For the text-containing cell, return its midpoint in (X, Y) coordinate format. 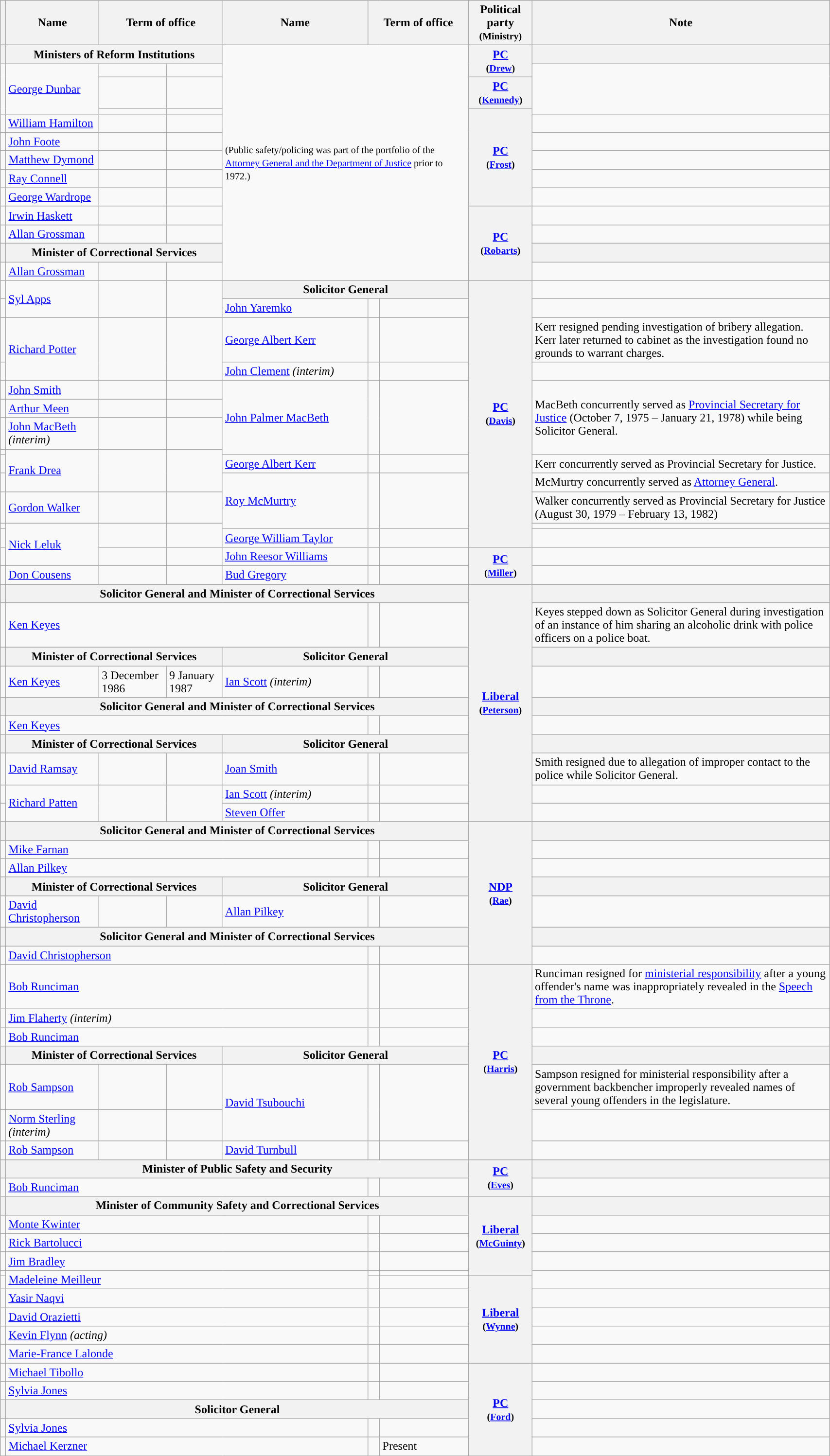
David Ramsay (53, 769)
Rick Bartolucci (187, 1243)
Liberal(Wynne) (500, 1319)
David Turnbull (295, 1150)
Michael Kerzner (187, 1446)
John Reesor Williams (295, 556)
John Clement (interim) (295, 371)
Frank Drea (53, 471)
John Yaremko (295, 308)
PC(Drew) (500, 61)
Jim Bradley (187, 1261)
Michael Tibollo (187, 1372)
PC(Kennedy) (500, 92)
MacBeth concurrently served as Provincial Secretary for Justice (October 7, 1975 – January 21, 1978) while being Solicitor General. (681, 418)
Arthur Meen (53, 408)
3 December 1986 (133, 682)
Present (424, 1446)
Minister of Community Safety and Correctional Services (237, 1206)
PC(Eves) (500, 1178)
Don Cousens (53, 575)
Kerr resigned pending investigation of bribery allegation. Kerr later returned to cabinet as the investigation found no grounds to warrant charges. (681, 340)
George William Taylor (295, 538)
PC(Robarts) (500, 243)
Kevin Flynn (acting) (187, 1335)
Mike Farnan (187, 849)
Gordon Walker (53, 508)
McMurtry concurrently served as Attorney General. (681, 482)
Madeleine Meilleur (187, 1280)
Bud Gregory (295, 575)
John Smith (53, 390)
(Public safety/policing was part of the portfolio of the Attorney General and the Department of Justice prior to 1972.) (345, 163)
PC(Frost) (500, 158)
Irwin Haskett (53, 215)
Liberal(McGuinty) (500, 1236)
Roy McMurtry (295, 501)
Smith resigned due to allegation of improper contact to the police while Solicitor General. (681, 769)
David Tsubouchi (295, 1103)
Nick Leluk (53, 544)
Marie-France Lalonde (187, 1354)
Walker concurrently served as Provincial Secretary for Justice (August 30, 1979 – February 13, 1982) (681, 508)
Norm Sterling (interim) (53, 1125)
Political party(Ministry) (500, 23)
William Hamilton (53, 123)
Ray Connell (53, 178)
Monte Kwinter (187, 1224)
Kerr concurrently served as Provincial Secretary for Justice. (681, 464)
Richard Patten (53, 803)
Matthew Dymond (53, 160)
Ministers of Reform Institutions (114, 54)
Keyes stepped down as Solicitor General during investigation of an instance of him sharing an alcoholic drink with police officers on a police boat. (681, 625)
Note (681, 23)
Minister of Public Safety and Security (237, 1169)
David Orazietti (187, 1317)
NDP(Rae) (500, 893)
Liberal(Peterson) (500, 703)
John Foote (53, 141)
Runciman resigned for ministerial responsibility after a young offender's name was inappropriately revealed in the Speech from the Throne. (681, 987)
PC(Harris) (500, 1062)
PC(Miller) (500, 565)
John Palmer MacBeth (295, 418)
PC(Ford) (500, 1409)
Jim Flaherty (interim) (187, 1018)
Yasir Naqvi (187, 1298)
Joan Smith (295, 769)
George Wardrope (53, 197)
John MacBeth (interim) (53, 434)
Steven Offer (295, 812)
Richard Potter (53, 349)
PC(Davis) (500, 414)
9 January 1987 (194, 682)
George Dunbar (53, 88)
Syl Apps (53, 299)
